Pinpoint the cell where the given text exists, returning its [X, Y] midpoint coordinate. 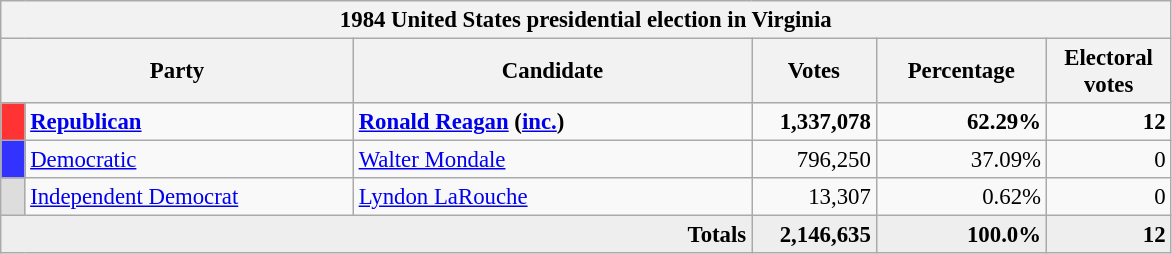
796,250 [814, 160]
1,337,078 [814, 122]
37.09% [961, 160]
62.29% [961, 122]
Walter Mondale [552, 160]
Percentage [961, 72]
Electoral votes [1108, 72]
2,146,635 [814, 235]
Votes [814, 72]
Lyndon LaRouche [552, 197]
Independent Democrat [189, 197]
Democratic [189, 160]
0.62% [961, 197]
13,307 [814, 197]
Ronald Reagan (inc.) [552, 122]
Party [178, 72]
1984 United States presidential election in Virginia [586, 20]
Republican [189, 122]
100.0% [961, 235]
Candidate [552, 72]
Totals [376, 235]
